Capture the cell that displays the provided text and extract its (X, Y) central coordinate. 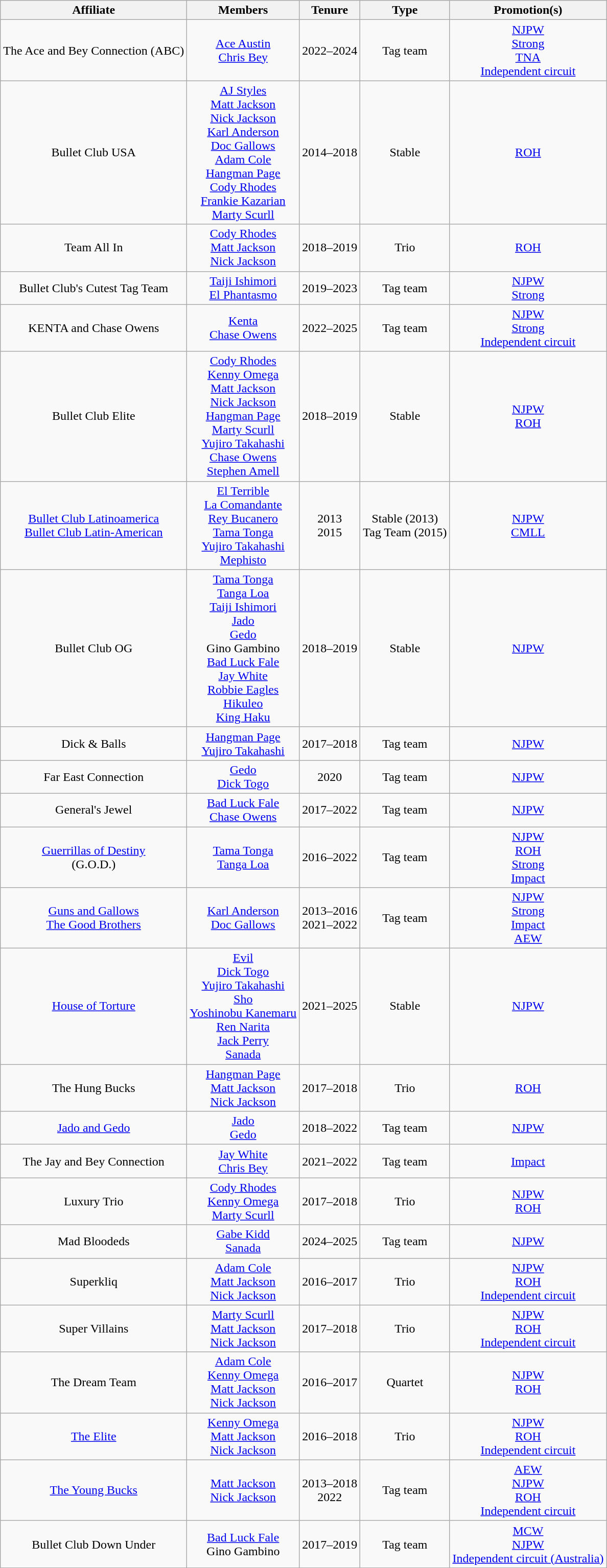
The Ace and Bey Connection (ABC) (94, 50)
Adam ColeKenny OmegaMatt JacksonNick Jackson (243, 1382)
2022–2024 (330, 50)
Members (243, 10)
Bad Luck Fale Gino Gambino (243, 1544)
Far East Connection (94, 776)
Cody RhodesKenny OmegaMarty Scurll (243, 1201)
Bullet Club Elite (94, 416)
Luxury Trio (94, 1201)
Bullet Club LatinoamericaBullet Club Latin-American (94, 525)
Hangman PageYujiro Takahashi (243, 744)
EvilDick TogoYujiro TakahashiShoYoshinobu KanemaruRen NaritaJack PerrySanada (243, 1006)
2022–2025 (330, 328)
Tama TongaTanga Loa (243, 857)
NJPWStrongImpactAEW (528, 918)
Jay WhiteChris Bey (243, 1161)
2014–2018 (330, 152)
Ace AustinChris Bey (243, 50)
2019–2023 (330, 288)
2016–2022 (330, 857)
Bullet Club Down Under (94, 1544)
2020 (330, 776)
Affiliate (94, 10)
Bullet Club's Cutest Tag Team (94, 288)
MCW NJPW Independent circuit (Australia) (528, 1544)
Mad Bloodeds (94, 1241)
NJPWStrong (528, 288)
The Elite (94, 1436)
Quartet (405, 1382)
Cody RhodesMatt JacksonNick Jackson (243, 248)
NJPWROHStrongImpact (528, 857)
GedoDick Togo (243, 776)
KentaChase Owens (243, 328)
NJPWStrongIndependent circuit (528, 328)
Taiji IshimoriEl Phantasmo (243, 288)
2016–2018 (330, 1436)
The Jay and Bey Connection (94, 1161)
Jado and Gedo (94, 1128)
2013–20162021–2022 (330, 918)
Tenure (330, 10)
AJ StylesMatt JacksonNick JacksonKarl AndersonDoc GallowsAdam ColeHangman PageCody RhodesFrankie KazarianMarty Scurll (243, 152)
Karl AndersonDoc Gallows (243, 918)
2024–2025 (330, 1241)
Superkliq (94, 1281)
NJPWCMLL (528, 525)
Gabe KiddSanada (243, 1241)
Impact (528, 1161)
Stable (2013) Tag Team (2015) (405, 525)
2017–2019 (330, 1544)
2021–2025 (330, 1006)
Guerrillas of Destiny(G.O.D.) (94, 857)
Matt JacksonNick Jackson (243, 1490)
2013–20182022 (330, 1490)
Tama TongaTanga LoaTaiji IshimoriJadoGedoGino GambinoBad Luck FaleJay WhiteRobbie EaglesHikuleoKing Haku (243, 648)
Bullet Club OG (94, 648)
Kenny OmegaMatt JacksonNick Jackson (243, 1436)
KENTA and Chase Owens (94, 328)
20132015 (330, 525)
Hangman PageMatt JacksonNick Jackson (243, 1088)
2017–2022 (330, 810)
AEWNJPWROHIndependent circuit (528, 1490)
2018–2022 (330, 1128)
Guns and GallowsThe Good Brothers (94, 918)
The Hung Bucks (94, 1088)
Super Villains (94, 1328)
2021–2022 (330, 1161)
General's Jewel (94, 810)
Adam ColeMatt JacksonNick Jackson (243, 1281)
Team All In (94, 248)
Type (405, 10)
Cody RhodesKenny OmegaMatt JacksonNick JacksonHangman PageMarty ScurllYujiro TakahashiChase OwensStephen Amell (243, 416)
JadoGedo (243, 1128)
Marty ScurllMatt JacksonNick Jackson (243, 1328)
House of Torture (94, 1006)
The Young Bucks (94, 1490)
NJPWStrongTNAIndependent circuit (528, 50)
Promotion(s) (528, 10)
Bullet Club USA (94, 152)
Bad Luck FaleChase Owens (243, 810)
Dick & Balls (94, 744)
El TerribleLa ComandanteRey BucaneroTama Tonga Yujiro Takahashi Mephisto (243, 525)
The Dream Team (94, 1382)
